Return (X, Y) of the center of cell containing provided text 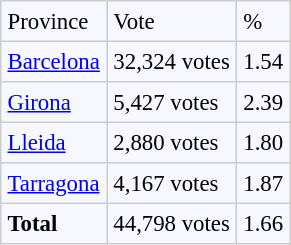
1.87 (264, 183)
Barcelona (54, 61)
% (264, 21)
Lleida (54, 142)
2,880 votes (172, 142)
44,798 votes (172, 223)
2.39 (264, 102)
4,167 votes (172, 183)
1.54 (264, 61)
32,324 votes (172, 61)
Tarragona (54, 183)
Vote (172, 21)
1.66 (264, 223)
Total (54, 223)
Province (54, 21)
Girona (54, 102)
1.80 (264, 142)
5,427 votes (172, 102)
